Scan for the cell matching the given text and deliver its (X, Y) coordinate at center. 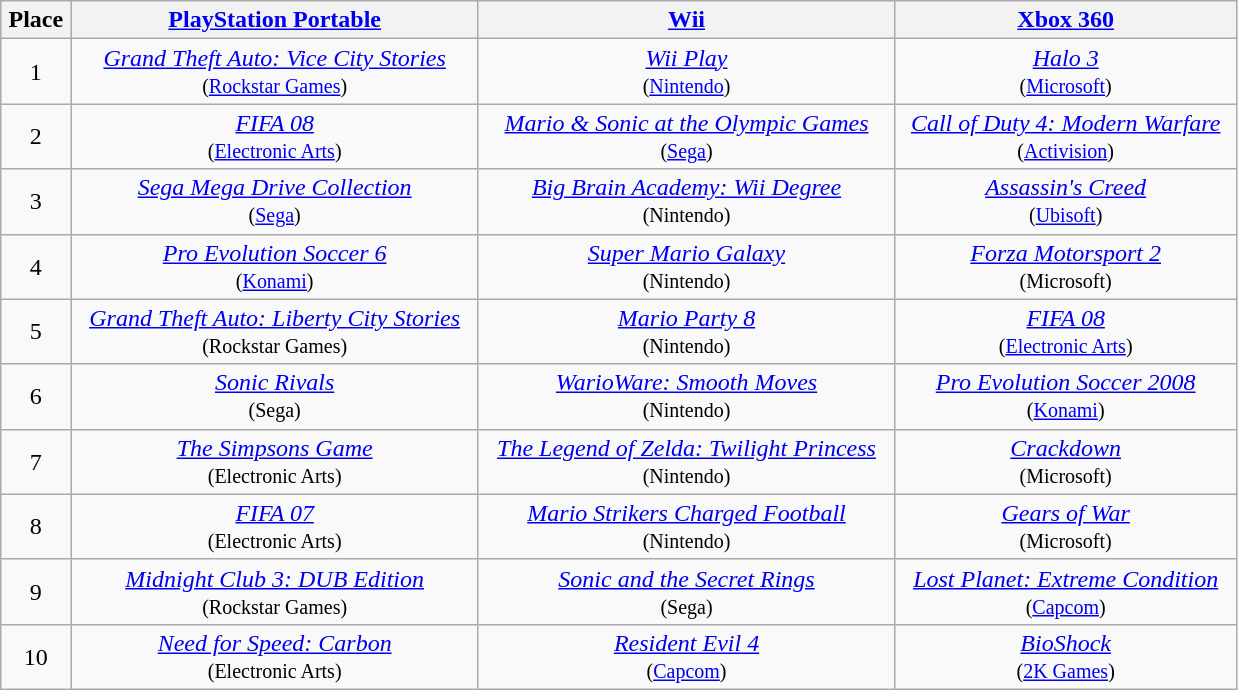
3 (36, 202)
2 (36, 136)
Big Brain Academy: Wii Degree(Nintendo) (686, 202)
Crackdown(Microsoft) (1066, 462)
Pro Evolution Soccer 2008(Konami) (1066, 396)
1 (36, 72)
Mario Party 8(Nintendo) (686, 332)
Sonic and the Secret Rings(Sega) (686, 592)
FIFA 07(Electronic Arts) (275, 526)
Halo 3(Microsoft) (1066, 72)
8 (36, 526)
Grand Theft Auto: Liberty City Stories(Rockstar Games) (275, 332)
Need for Speed: Carbon(Electronic Arts) (275, 656)
Mario & Sonic at the Olympic Games(Sega) (686, 136)
WarioWare: Smooth Moves(Nintendo) (686, 396)
Place (36, 20)
Midnight Club 3: DUB Edition(Rockstar Games) (275, 592)
The Legend of Zelda: Twilight Princess(Nintendo) (686, 462)
Xbox 360 (1066, 20)
Sega Mega Drive Collection(Sega) (275, 202)
Sonic Rivals(Sega) (275, 396)
Super Mario Galaxy(Nintendo) (686, 266)
Wii Play(Nintendo) (686, 72)
Mario Strikers Charged Football(Nintendo) (686, 526)
Assassin's Creed(Ubisoft) (1066, 202)
Grand Theft Auto: Vice City Stories(Rockstar Games) (275, 72)
6 (36, 396)
7 (36, 462)
Pro Evolution Soccer 6(Konami) (275, 266)
10 (36, 656)
Call of Duty 4: Modern Warfare(Activision) (1066, 136)
9 (36, 592)
Forza Motorsport 2(Microsoft) (1066, 266)
Lost Planet: Extreme Condition(Capcom) (1066, 592)
The Simpsons Game(Electronic Arts) (275, 462)
Resident Evil 4(Capcom) (686, 656)
BioShock(2K Games) (1066, 656)
5 (36, 332)
PlayStation Portable (275, 20)
4 (36, 266)
Wii (686, 20)
Gears of War(Microsoft) (1066, 526)
